Return (x, y) of the center of cell containing provided text 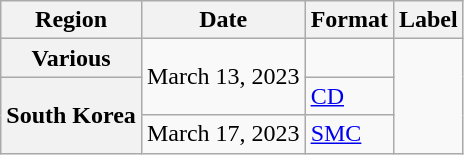
CD (349, 96)
Label (428, 20)
Format (349, 20)
March 17, 2023 (223, 134)
SMC (349, 134)
Region (72, 20)
Date (223, 20)
Various (72, 58)
March 13, 2023 (223, 77)
South Korea (72, 115)
